Extract the (X, Y) coordinate from the center of the cell holding the provided text.  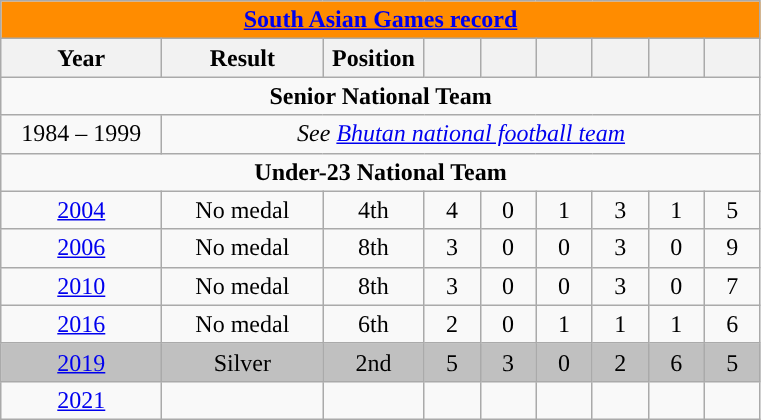
4 (452, 210)
South Asian Games record (381, 20)
Position (374, 58)
Result (242, 58)
Silver (242, 362)
1984 – 1999 (82, 134)
7 (732, 286)
2004 (82, 210)
2021 (82, 400)
Under-23 National Team (381, 172)
Year (82, 58)
9 (732, 248)
2016 (82, 324)
2nd (374, 362)
4th (374, 210)
6th (374, 324)
2010 (82, 286)
2019 (82, 362)
See Bhutan national football team (461, 134)
2006 (82, 248)
Senior National Team (381, 96)
